Return [x, y] of the center of cell containing provided text 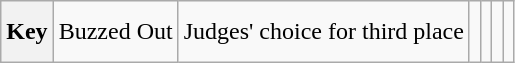
Key [27, 32]
Buzzed Out [116, 32]
Judges' choice for third place [324, 32]
